Identify which cell holds the provided text, then report its (x, y) central coordinate. 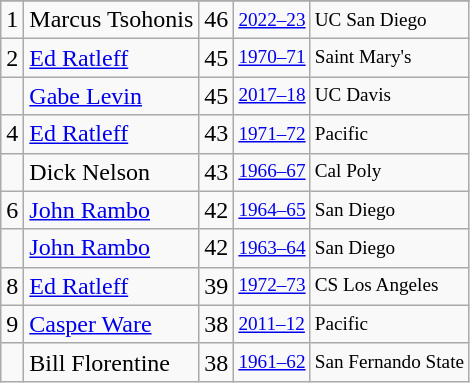
6 (12, 210)
1961–62 (272, 362)
UC San Diego (389, 20)
Casper Ware (112, 324)
CS Los Angeles (389, 286)
1972–73 (272, 286)
Saint Mary's (389, 58)
2017–18 (272, 96)
Marcus Tsohonis (112, 20)
UC Davis (389, 96)
39 (216, 286)
San Fernando State (389, 362)
2022–23 (272, 20)
1971–72 (272, 134)
9 (12, 324)
1963–64 (272, 248)
46 (216, 20)
1966–67 (272, 172)
8 (12, 286)
2 (12, 58)
2011–12 (272, 324)
Bill Florentine (112, 362)
1964–65 (272, 210)
Gabe Levin (112, 96)
4 (12, 134)
1970–71 (272, 58)
1 (12, 20)
Dick Nelson (112, 172)
Cal Poly (389, 172)
